Locate the cell with the specified text and output its (x, y) center coordinate. 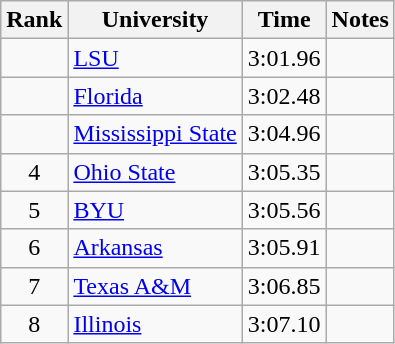
3:05.56 (284, 210)
Mississippi State (155, 134)
3:05.35 (284, 172)
Texas A&M (155, 286)
Ohio State (155, 172)
3:06.85 (284, 286)
3:01.96 (284, 58)
3:04.96 (284, 134)
Time (284, 20)
Notes (360, 20)
5 (34, 210)
Arkansas (155, 248)
BYU (155, 210)
University (155, 20)
Florida (155, 96)
7 (34, 286)
4 (34, 172)
8 (34, 324)
6 (34, 248)
3:05.91 (284, 248)
LSU (155, 58)
Illinois (155, 324)
3:07.10 (284, 324)
3:02.48 (284, 96)
Rank (34, 20)
